Pinpoint the cell where the given text exists, returning its [X, Y] midpoint coordinate. 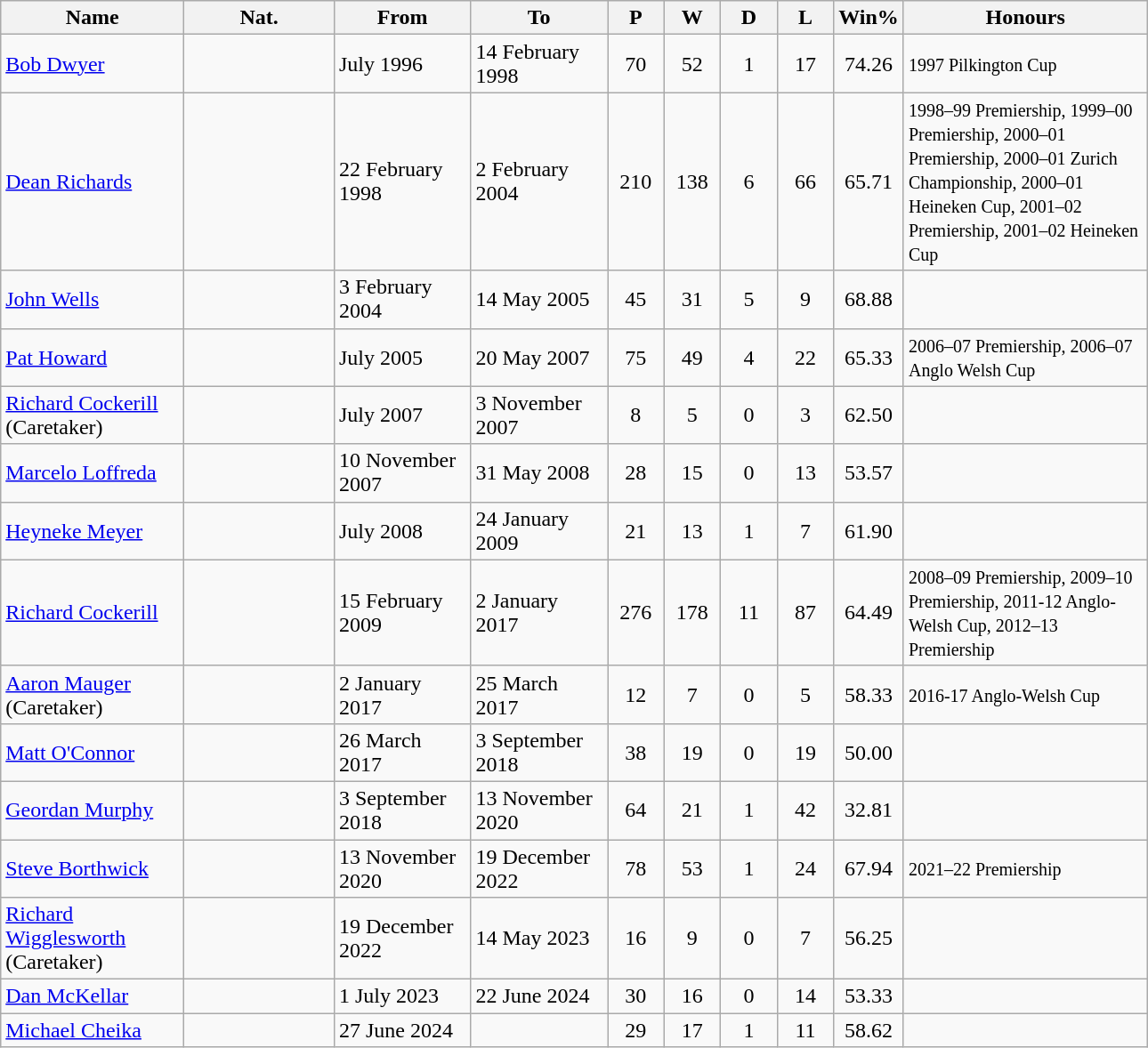
Richard Cockerill [93, 612]
64 [635, 810]
27 June 2024 [402, 1030]
64.49 [869, 612]
Aaron Mauger (Caretaker) [93, 694]
W [692, 18]
31 [692, 299]
67.94 [869, 868]
Dan McKellar [93, 996]
Name [93, 18]
24 January 2009 [539, 530]
42 [805, 810]
178 [692, 612]
61.90 [869, 530]
87 [805, 612]
58.62 [869, 1030]
To [539, 18]
22 February 1998 [402, 181]
6 [749, 181]
July 1996 [402, 64]
29 [635, 1030]
Richard Wigglesworth (Caretaker) [93, 939]
53.33 [869, 996]
3 February 2004 [402, 299]
Marcelo Loffreda [93, 473]
50.00 [869, 753]
From [402, 18]
Steve Borthwick [93, 868]
78 [635, 868]
1997 Pilkington Cup [1025, 64]
15 [692, 473]
3 November 2007 [539, 415]
Geordan Murphy [93, 810]
P [635, 18]
65.71 [869, 181]
14 February 1998 [539, 64]
July 2005 [402, 358]
15 February 2009 [402, 612]
24 [805, 868]
74.26 [869, 64]
2006–07 Premiership, 2006–07 Anglo Welsh Cup [1025, 358]
14 May 2023 [539, 939]
25 March 2017 [539, 694]
Heyneke Meyer [93, 530]
31 May 2008 [539, 473]
2021–22 Premiership [1025, 868]
20 May 2007 [539, 358]
10 November 2007 [402, 473]
Matt O'Connor [93, 753]
58.33 [869, 694]
45 [635, 299]
Honours [1025, 18]
Bob Dwyer [93, 64]
14 May 2005 [539, 299]
3 [805, 415]
1 July 2023 [402, 996]
52 [692, 64]
75 [635, 358]
22 [805, 358]
56.25 [869, 939]
July 2007 [402, 415]
210 [635, 181]
D [749, 18]
30 [635, 996]
Pat Howard [93, 358]
66 [805, 181]
138 [692, 181]
65.33 [869, 358]
53.57 [869, 473]
38 [635, 753]
28 [635, 473]
2016-17 Anglo-Welsh Cup [1025, 694]
26 March 2017 [402, 753]
L [805, 18]
12 [635, 694]
14 [805, 996]
8 [635, 415]
62.50 [869, 415]
49 [692, 358]
Win% [869, 18]
Michael Cheika [93, 1030]
68.88 [869, 299]
70 [635, 64]
276 [635, 612]
2008–09 Premiership, 2009–10 Premiership, 2011-12 Anglo-Welsh Cup, 2012–13 Premiership [1025, 612]
Dean Richards [93, 181]
John Wells [93, 299]
2 February 2004 [539, 181]
Richard Cockerill (Caretaker) [93, 415]
July 2008 [402, 530]
32.81 [869, 810]
Nat. [260, 18]
53 [692, 868]
22 June 2024 [539, 996]
4 [749, 358]
